Return [X, Y] of the center of cell containing provided text 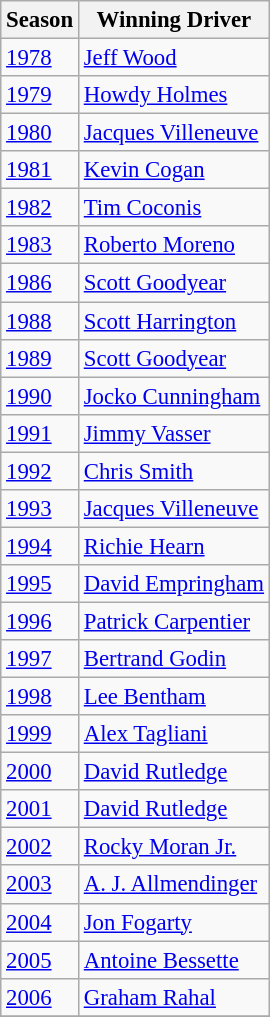
2000 [40, 772]
Alex Tagliani [174, 734]
1997 [40, 659]
1981 [40, 170]
1989 [40, 358]
Winning Driver [174, 20]
Patrick Carpentier [174, 621]
A. J. Allmendinger [174, 885]
1988 [40, 321]
2006 [40, 997]
2004 [40, 922]
David Empringham [174, 584]
Kevin Cogan [174, 170]
Tim Coconis [174, 208]
Jeff Wood [174, 58]
Richie Hearn [174, 546]
1982 [40, 208]
2002 [40, 847]
1995 [40, 584]
2003 [40, 885]
1979 [40, 95]
Lee Bentham [174, 697]
1994 [40, 546]
Bertrand Godin [174, 659]
Season [40, 20]
2005 [40, 960]
Rocky Moran Jr. [174, 847]
Jocko Cunningham [174, 396]
1980 [40, 133]
Jimmy Vasser [174, 433]
1986 [40, 283]
1999 [40, 734]
Antoine Bessette [174, 960]
1983 [40, 245]
2001 [40, 809]
1998 [40, 697]
Jon Fogarty [174, 922]
Graham Rahal [174, 997]
Howdy Holmes [174, 95]
1978 [40, 58]
1990 [40, 396]
Roberto Moreno [174, 245]
1996 [40, 621]
1992 [40, 471]
Chris Smith [174, 471]
Scott Harrington [174, 321]
1993 [40, 509]
1991 [40, 433]
